Output the (x, y) coordinate of the center of the cell containing the given text.  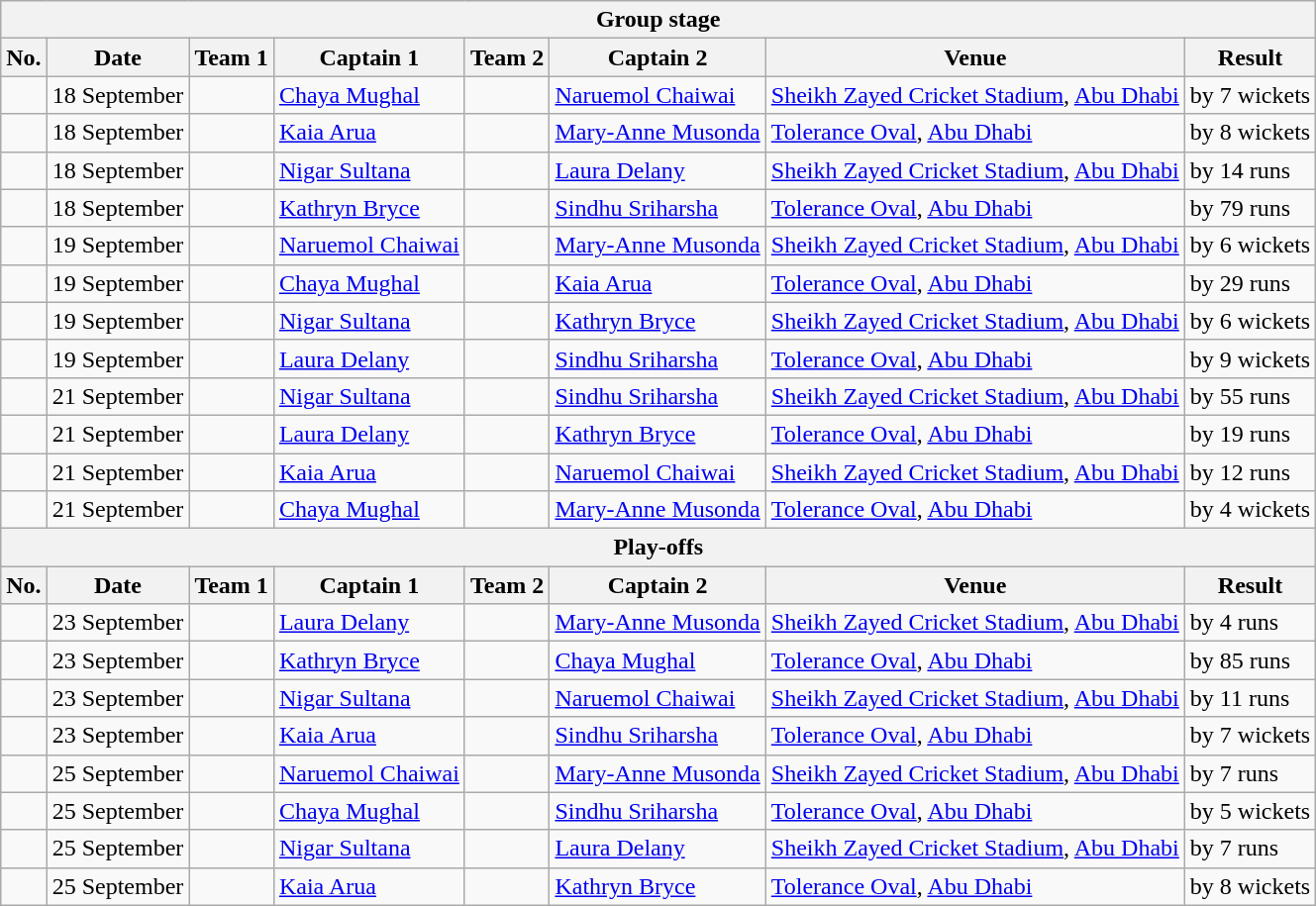
by 14 runs (1250, 170)
by 5 wickets (1250, 811)
by 29 runs (1250, 283)
by 11 runs (1250, 698)
by 12 runs (1250, 472)
Group stage (658, 20)
by 19 runs (1250, 434)
by 55 runs (1250, 396)
by 4 wickets (1250, 510)
by 9 wickets (1250, 358)
by 85 runs (1250, 660)
by 4 runs (1250, 623)
by 79 runs (1250, 208)
Play-offs (658, 548)
